Capture the cell that displays the provided text and extract its [X, Y] central coordinate. 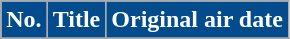
Original air date [198, 20]
No. [24, 20]
Title [76, 20]
